Extract the [x, y] coordinate from the center of the cell holding the provided text.  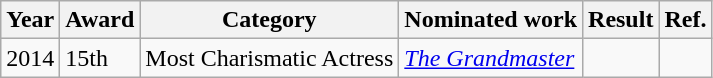
Result [621, 20]
Most Charismatic Actress [270, 58]
Category [270, 20]
Nominated work [491, 20]
2014 [30, 58]
Award [100, 20]
Ref. [686, 20]
15th [100, 58]
The Grandmaster [491, 58]
Year [30, 20]
